From the cell containing the given text, extract its center point as (x, y) coordinate. 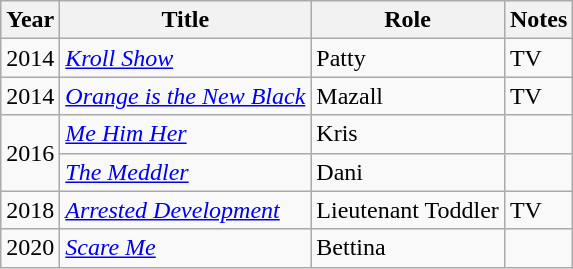
Lieutenant Toddler (408, 210)
Dani (408, 172)
2020 (30, 248)
Kroll Show (186, 58)
Year (30, 20)
Role (408, 20)
Title (186, 20)
The Meddler (186, 172)
Orange is the New Black (186, 96)
Bettina (408, 248)
Notes (538, 20)
Arrested Development (186, 210)
2018 (30, 210)
Patty (408, 58)
Kris (408, 134)
Me Him Her (186, 134)
Mazall (408, 96)
Scare Me (186, 248)
2016 (30, 153)
